Output the (x, y) coordinate of the center of the cell containing the given text.  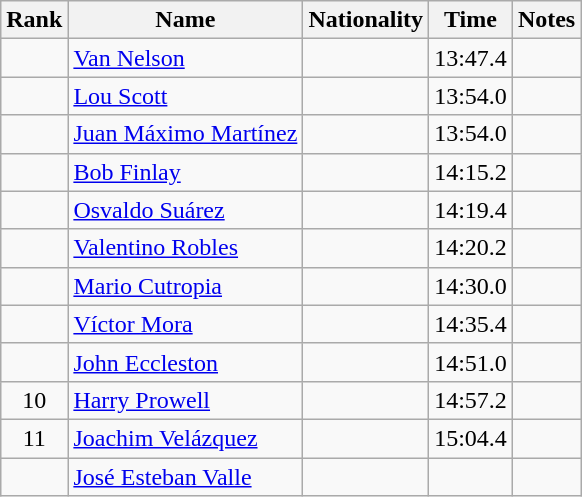
Lou Scott (186, 96)
Valentino Robles (186, 248)
Rank (34, 20)
Notes (546, 20)
Bob Finlay (186, 172)
Name (186, 20)
15:04.4 (471, 438)
Juan Máximo Martínez (186, 134)
13:47.4 (471, 58)
José Esteban Valle (186, 477)
Harry Prowell (186, 400)
14:15.2 (471, 172)
14:30.0 (471, 286)
11 (34, 438)
Mario Cutropia (186, 286)
10 (34, 400)
14:51.0 (471, 362)
Nationality (366, 20)
Víctor Mora (186, 324)
14:19.4 (471, 210)
14:20.2 (471, 248)
Osvaldo Suárez (186, 210)
Time (471, 20)
14:57.2 (471, 400)
Joachim Velázquez (186, 438)
Van Nelson (186, 58)
John Eccleston (186, 362)
14:35.4 (471, 324)
